For the text-containing cell, return its midpoint in (X, Y) coordinate format. 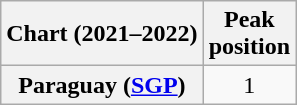
Chart (2021–2022) (102, 34)
Paraguay (SGP) (102, 85)
Peakposition (249, 34)
1 (249, 85)
